Search for the cell housing the specified text and yield its [x, y] center coordinate. 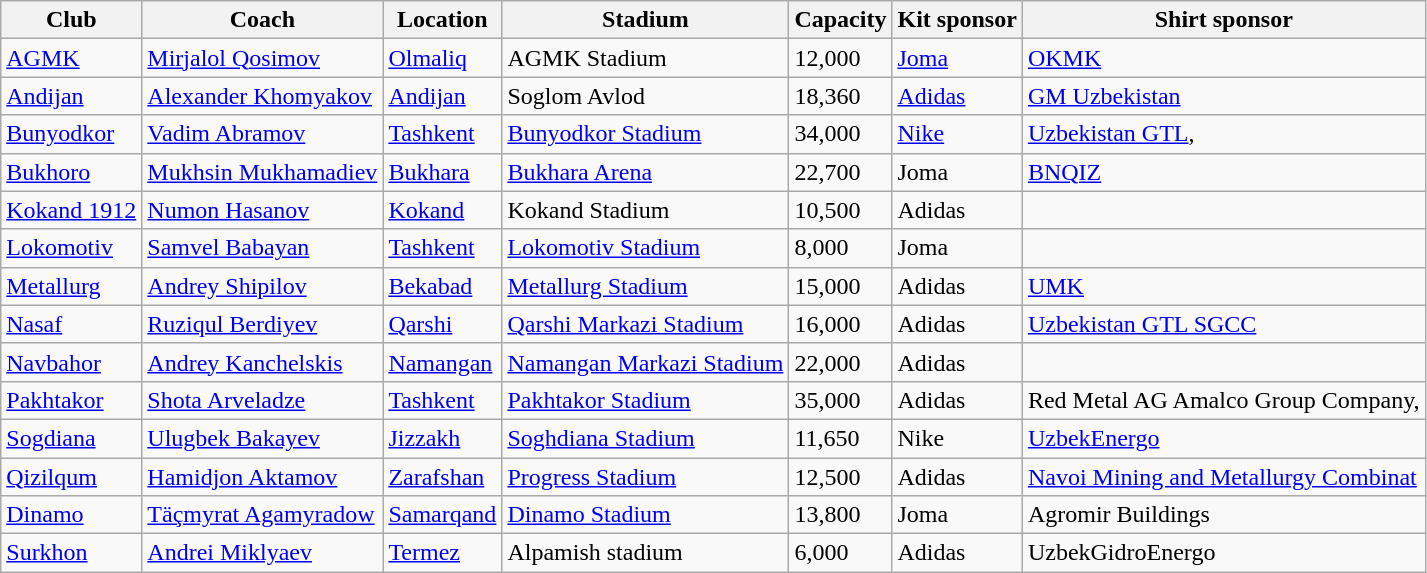
13,800 [840, 515]
12,500 [840, 477]
Dinamo [72, 515]
Kokand [442, 210]
GM Uzbekistan [1224, 96]
Bunyodkor [72, 134]
OKMK [1224, 58]
11,650 [840, 438]
Uzbekistan GTL, [1224, 134]
6,000 [840, 553]
22,700 [840, 172]
35,000 [840, 400]
Jizzakh [442, 438]
16,000 [840, 324]
Metallurg Stadium [646, 286]
Sogdiana [72, 438]
Andrey Kanchelskis [262, 362]
Täçmyrat Agamyradow [262, 515]
Navoi Mining and Metallurgy Combinat [1224, 477]
Qarshi Markazi Stadium [646, 324]
Uzbekistan GTL SGCC [1224, 324]
Pakhtakor Stadium [646, 400]
UMK [1224, 286]
Shirt sponsor [1224, 20]
8,000 [840, 248]
Alexander Khomyakov [262, 96]
Andrey Shipilov [262, 286]
34,000 [840, 134]
Kokand 1912 [72, 210]
Location [442, 20]
Bukhara [442, 172]
Shota Arveladze [262, 400]
Andrei Miklyaev [262, 553]
Navbahor [72, 362]
18,360 [840, 96]
Alpamish stadium [646, 553]
Bunyodkor Stadium [646, 134]
Termez [442, 553]
Zarafshan [442, 477]
Club [72, 20]
Soghdiana Stadium [646, 438]
Surkhon [72, 553]
BNQIZ [1224, 172]
Numon Hasanov [262, 210]
15,000 [840, 286]
Capacity [840, 20]
Bukhara Arena [646, 172]
Olmaliq [442, 58]
Progress Stadium [646, 477]
Bukhoro [72, 172]
Coach [262, 20]
Vadim Abramov [262, 134]
Qarshi [442, 324]
Metallurg [72, 286]
Red Metal AG Amalco Group Company, [1224, 400]
12,000 [840, 58]
10,500 [840, 210]
Namangan [442, 362]
Qizilqum [72, 477]
Kokand Stadium [646, 210]
Bekabad [442, 286]
Samarqand [442, 515]
Pakhtakor [72, 400]
Agromir Buildings [1224, 515]
Namangan Markazi Stadium [646, 362]
Soglom Avlod [646, 96]
UzbekGidroEnergo [1224, 553]
22,000 [840, 362]
Samvel Babayan [262, 248]
Mukhsin Mukhamadiev [262, 172]
Dinamo Stadium [646, 515]
Lokomotiv [72, 248]
Stadium [646, 20]
AGMK Stadium [646, 58]
Nasaf [72, 324]
UzbekEnergo [1224, 438]
Kit sponsor [957, 20]
Mirjalol Qosimov [262, 58]
Lokomotiv Stadium [646, 248]
Hamidjon Aktamov [262, 477]
Ruziqul Berdiyev [262, 324]
AGMK [72, 58]
Ulugbek Bakayev [262, 438]
